Detect which cell encompasses the target text, then output its [x, y] center coordinate. 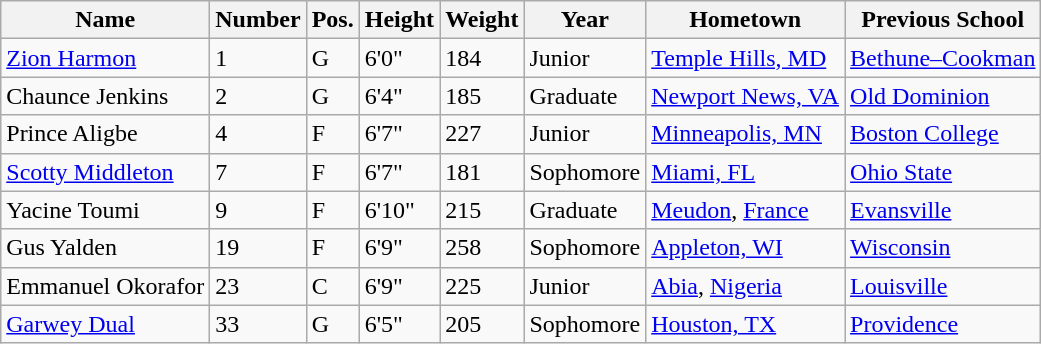
Providence [943, 324]
Minneapolis, MN [746, 134]
Height [399, 20]
Bethune–Cookman [943, 58]
Name [106, 20]
Abia, Nigeria [746, 286]
225 [482, 286]
6'5" [399, 324]
Evansville [943, 210]
Ohio State [943, 172]
Yacine Toumi [106, 210]
184 [482, 58]
185 [482, 96]
227 [482, 134]
Newport News, VA [746, 96]
19 [258, 248]
Miami, FL [746, 172]
2 [258, 96]
215 [482, 210]
Boston College [943, 134]
Chaunce Jenkins [106, 96]
Wisconsin [943, 248]
258 [482, 248]
Previous School [943, 20]
7 [258, 172]
Emmanuel Okorafor [106, 286]
9 [258, 210]
Year [585, 20]
Number [258, 20]
23 [258, 286]
Old Dominion [943, 96]
6'4" [399, 96]
205 [482, 324]
Appleton, WI [746, 248]
Pos. [332, 20]
6'10" [399, 210]
Hometown [746, 20]
Louisville [943, 286]
Temple Hills, MD [746, 58]
Scotty Middleton [106, 172]
C [332, 286]
6'0" [399, 58]
Houston, TX [746, 324]
Meudon, France [746, 210]
4 [258, 134]
33 [258, 324]
1 [258, 58]
Gus Yalden [106, 248]
Zion Harmon [106, 58]
Weight [482, 20]
Garwey Dual [106, 324]
181 [482, 172]
Prince Aligbe [106, 134]
